Determine the (X, Y) coordinate at the center of the cell enclosing the given text.  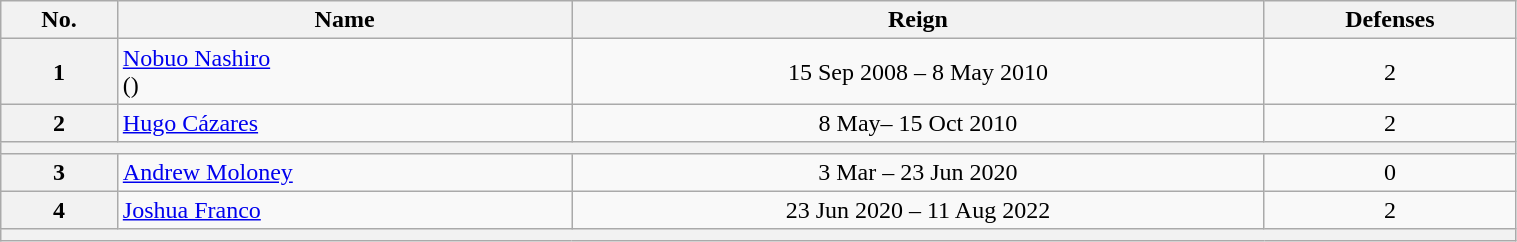
Reign (918, 20)
3 (60, 172)
Andrew Moloney (344, 172)
0 (1390, 172)
No. (60, 20)
Hugo Cázares (344, 123)
1 (60, 72)
Name (344, 20)
8 May– 15 Oct 2010 (918, 123)
Defenses (1390, 20)
23 Jun 2020 – 11 Aug 2022 (918, 210)
Joshua Franco (344, 210)
4 (60, 210)
3 Mar – 23 Jun 2020 (918, 172)
Nobuo Nashiro() (344, 72)
15 Sep 2008 – 8 May 2010 (918, 72)
